Provide the (X, Y) coordinate of the cell's center where the given text is located.  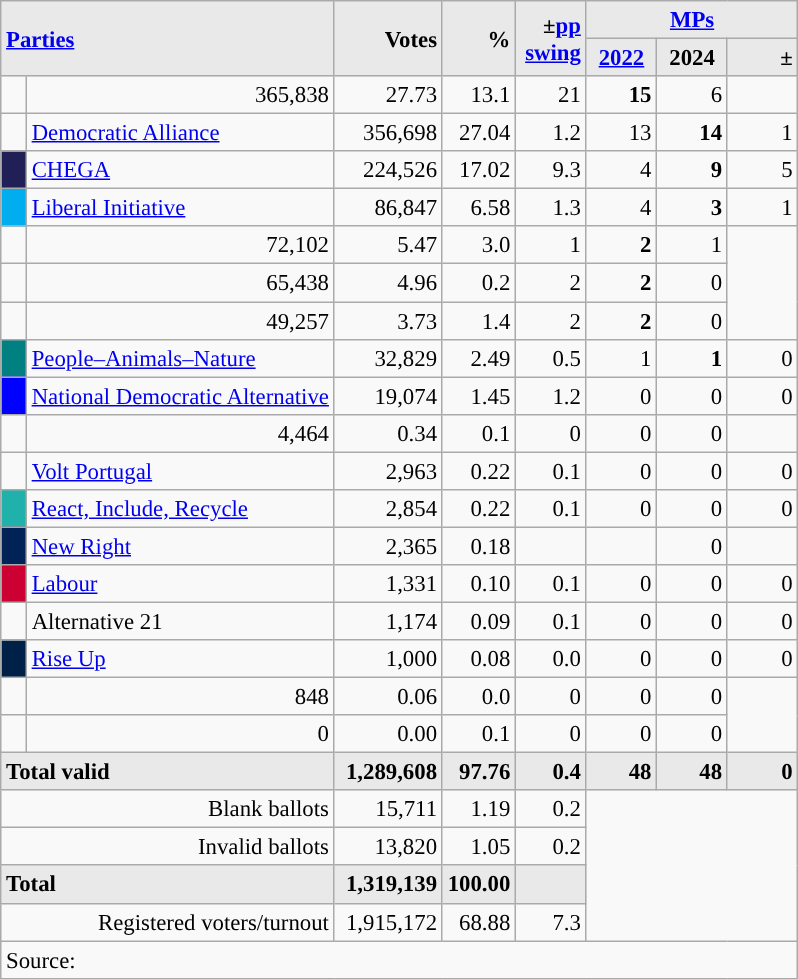
Volt Portugal (180, 471)
13 (622, 133)
Blank ballots (168, 809)
1,000 (388, 659)
New Right (180, 546)
3.0 (478, 245)
9 (692, 170)
5 (762, 170)
13,820 (388, 847)
3 (692, 208)
Labour (180, 584)
7.3 (552, 922)
2,365 (388, 546)
0.18 (478, 546)
1,331 (388, 584)
MPs (692, 20)
848 (180, 697)
0.10 (478, 584)
13.1 (478, 95)
6 (692, 95)
27.04 (478, 133)
0.06 (388, 697)
2024 (692, 58)
6.58 (478, 208)
14 (692, 133)
Rise Up (180, 659)
2,963 (388, 471)
1.45 (478, 396)
1,915,172 (388, 922)
1.3 (552, 208)
97.76 (478, 772)
3.73 (388, 321)
1,174 (388, 621)
Liberal Initiative (180, 208)
People–Animals–Nature (180, 358)
Democratic Alliance (180, 133)
1,289,608 (388, 772)
Invalid ballots (168, 847)
2,854 (388, 509)
68.88 (478, 922)
21 (552, 95)
4.96 (388, 283)
1.19 (478, 809)
0.09 (478, 621)
React, Include, Recycle (180, 509)
19,074 (388, 396)
32,829 (388, 358)
1.4 (478, 321)
Alternative 21 (180, 621)
2022 (622, 58)
Parties (168, 38)
0.4 (552, 772)
0.34 (388, 433)
5.47 (388, 245)
CHEGA (180, 170)
4,464 (180, 433)
65,438 (180, 283)
% (478, 38)
±pp swing (552, 38)
49,257 (180, 321)
Total (168, 885)
0.00 (388, 734)
2.49 (478, 358)
356,698 (388, 133)
Votes (388, 38)
0.08 (478, 659)
0.5 (552, 358)
15,711 (388, 809)
86,847 (388, 208)
1.05 (478, 847)
Registered voters/turnout (168, 922)
17.02 (478, 170)
Total valid (168, 772)
± (762, 58)
1,319,139 (388, 885)
9.3 (552, 170)
15 (622, 95)
100.00 (478, 885)
72,102 (180, 245)
224,526 (388, 170)
Source: (400, 960)
National Democratic Alternative (180, 396)
365,838 (180, 95)
27.73 (388, 95)
